Output the (X, Y) coordinate of the center of the cell containing the given text.  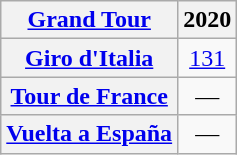
131 (208, 58)
2020 (208, 20)
Vuelta a España (90, 134)
Grand Tour (90, 20)
Tour de France (90, 96)
Giro d'Italia (90, 58)
